Scan for the cell matching the given text and deliver its (x, y) coordinate at center. 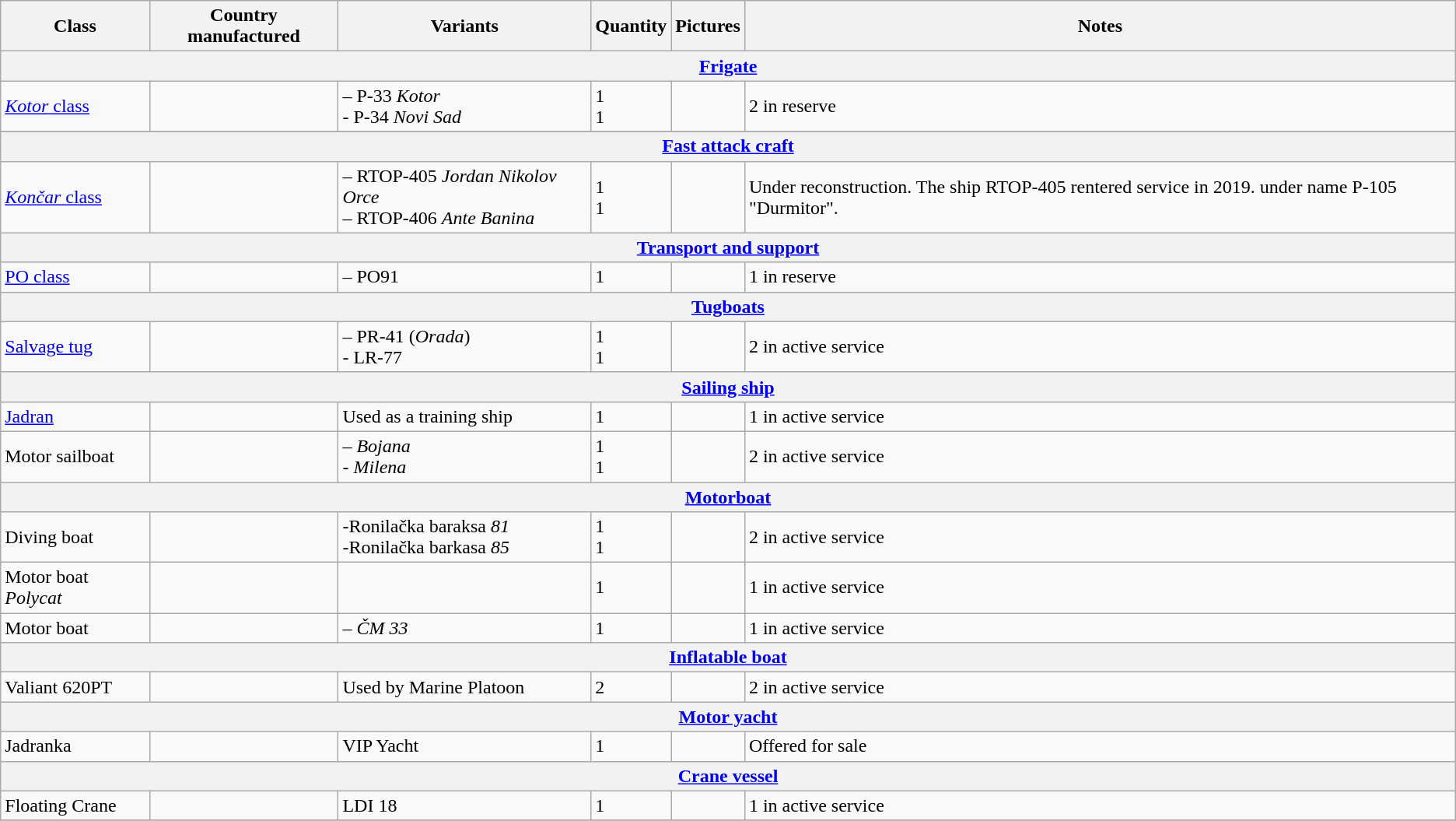
Diving boat (75, 537)
Crane vessel (728, 776)
Frigate (728, 66)
Jadranka (75, 746)
Tugboats (728, 307)
Valiant 620PT (75, 687)
PO class (75, 277)
Pictures (708, 26)
Used as a training ship (465, 416)
Class (75, 26)
– PR-41 (Orada)- LR-77 (465, 347)
2 in reserve (1100, 106)
Sailing ship (728, 387)
Used by Marine Platoon (465, 687)
Motor yacht (728, 717)
1 in reserve (1100, 277)
Motor boat Polycat (75, 588)
2 (632, 687)
Notes (1100, 26)
Quantity (632, 26)
LDI 18 (465, 805)
Variants (465, 26)
Floating Crane (75, 805)
-Ronilačka baraksa 81-Ronilačka barkasa 85 (465, 537)
Motorboat (728, 497)
– RTOP-405 Jordan Nikolov Orce – RTOP-406 Ante Banina (465, 197)
– Bojana- Milena (465, 456)
Kotor class (75, 106)
Jadran (75, 416)
Motor sailboat (75, 456)
– ČM 33 (465, 628)
VIP Yacht (465, 746)
Motor boat (75, 628)
Under reconstruction. The ship RTOP-405 rentered service in 2019. under name P-105 "Durmitor". (1100, 197)
Transport and support (728, 247)
– P-33 Kotor- P-34 Novi Sad (465, 106)
– PO91 (465, 277)
Končar class (75, 197)
Offered for sale (1100, 746)
Salvage tug (75, 347)
Inflatable boat (728, 658)
Fast attack craft (728, 146)
Country manufactured (244, 26)
